Provide the [x, y] coordinate of the cell's center where the given text is located.  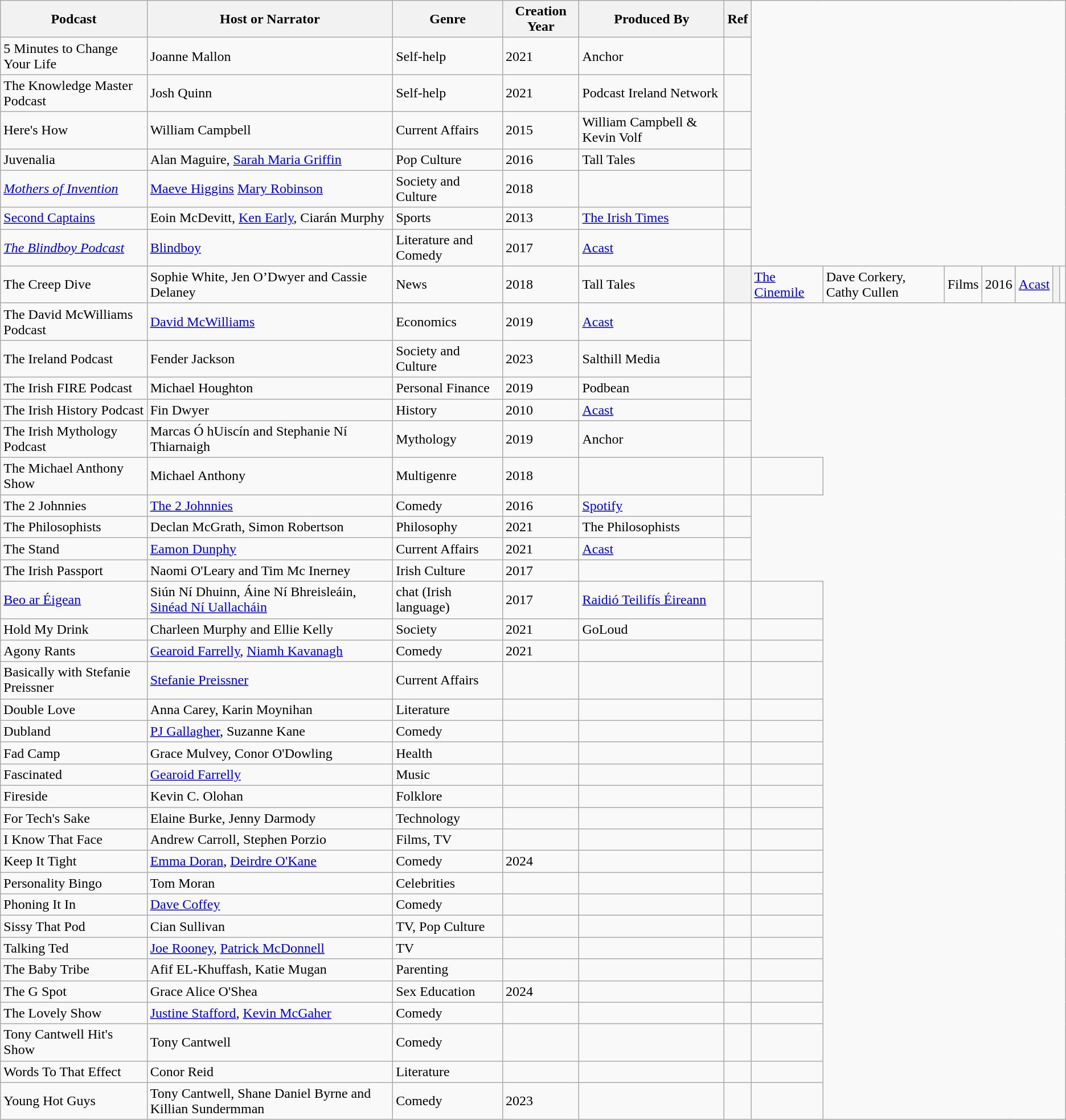
Grace Mulvey, Conor O'Dowling [270, 753]
Anna Carey, Karin Moynihan [270, 709]
The Irish Passport [74, 571]
Films [963, 285]
Phoning It In [74, 905]
Literature and Comedy [448, 247]
The Ireland Podcast [74, 359]
Fascinated [74, 774]
Salthill Media [651, 359]
Music [448, 774]
Tony Cantwell [270, 1042]
Basically with Stefanie Preissner [74, 680]
The Irish Mythology Podcast [74, 440]
Celebrities [448, 883]
Produced By [651, 19]
Tony Cantwell Hit's Show [74, 1042]
Society [448, 629]
Joe Rooney, Patrick McDonnell [270, 948]
Folklore [448, 796]
Personal Finance [448, 388]
2010 [541, 409]
2013 [541, 218]
Sports [448, 218]
2015 [541, 130]
Podbean [651, 388]
History [448, 409]
Fin Dwyer [270, 409]
I Know That Face [74, 840]
Keep It Tight [74, 861]
William Campbell [270, 130]
Dave Corkery, Cathy Cullen [884, 285]
Gearoid Farrelly, Niamh Kavanagh [270, 651]
Spotify [651, 506]
Young Hot Guys [74, 1101]
Andrew Carroll, Stephen Porzio [270, 840]
For Tech's Sake [74, 818]
Siún Ní Dhuinn, Áine Ní Bhreisleáin, Sinéad Ní Uallacháin [270, 600]
Cian Sullivan [270, 926]
Afif EL-Khuffash, Katie Mugan [270, 970]
Joanne Mallon [270, 56]
The Baby Tribe [74, 970]
Eamon Dunphy [270, 549]
Fad Camp [74, 753]
Tony Cantwell, Shane Daniel Byrne and Killian Sundermman [270, 1101]
Michael Anthony [270, 476]
Double Love [74, 709]
Stefanie Preissner [270, 680]
Mothers of Invention [74, 189]
Justine Stafford, Kevin McGaher [270, 1013]
Mythology [448, 440]
Pop Culture [448, 159]
Here's How [74, 130]
Emma Doran, Deirdre O'Kane [270, 861]
Words To That Effect [74, 1072]
Multigenre [448, 476]
Hold My Drink [74, 629]
The Irish Times [651, 218]
Tom Moran [270, 883]
Films, TV [448, 840]
Elaine Burke, Jenny Darmody [270, 818]
Irish Culture [448, 571]
Dubland [74, 731]
Sex Education [448, 991]
Economics [448, 321]
The Irish History Podcast [74, 409]
Alan Maguire, Sarah Maria Griffin [270, 159]
David McWilliams [270, 321]
Philosophy [448, 527]
Health [448, 753]
The David McWilliams Podcast [74, 321]
Sissy That Pod [74, 926]
Agony Rants [74, 651]
Eoin McDevitt, Ken Early, Ciarán Murphy [270, 218]
TV [448, 948]
Sophie White, Jen O’Dwyer and Cassie Delaney [270, 285]
Host or Narrator [270, 19]
GoLoud [651, 629]
The Creep Dive [74, 285]
Podcast [74, 19]
Blindboy [270, 247]
News [448, 285]
The Lovely Show [74, 1013]
The G Spot [74, 991]
Beo ar Éigean [74, 600]
Conor Reid [270, 1072]
The Knowledge Master Podcast [74, 93]
The Cinemile [787, 285]
The Blindboy Podcast [74, 247]
Maeve Higgins Mary Robinson [270, 189]
Josh Quinn [270, 93]
Raidió Teilifís Éireann [651, 600]
Naomi O'Leary and Tim Mc Inerney [270, 571]
William Campbell & Kevin Volf [651, 130]
Marcas Ó hUiscín and Stephanie Ní Thiarnaigh [270, 440]
Genre [448, 19]
Declan McGrath, Simon Robertson [270, 527]
Creation Year [541, 19]
Michael Houghton [270, 388]
Technology [448, 818]
Podcast Ireland Network [651, 93]
Second Captains [74, 218]
Grace Alice O'Shea [270, 991]
Fender Jackson [270, 359]
Dave Coffey [270, 905]
Talking Ted [74, 948]
Parenting [448, 970]
PJ Gallagher, Suzanne Kane [270, 731]
The Stand [74, 549]
Kevin C. Olohan [270, 796]
Charleen Murphy and Ellie Kelly [270, 629]
Personality Bingo [74, 883]
Ref [738, 19]
Juvenalia [74, 159]
5 Minutes to Change Your Life [74, 56]
Fireside [74, 796]
Gearoid Farrelly [270, 774]
The Michael Anthony Show [74, 476]
chat (Irish language) [448, 600]
The Irish FIRE Podcast [74, 388]
TV, Pop Culture [448, 926]
